Output the [X, Y] coordinate of the center of the cell containing the given text.  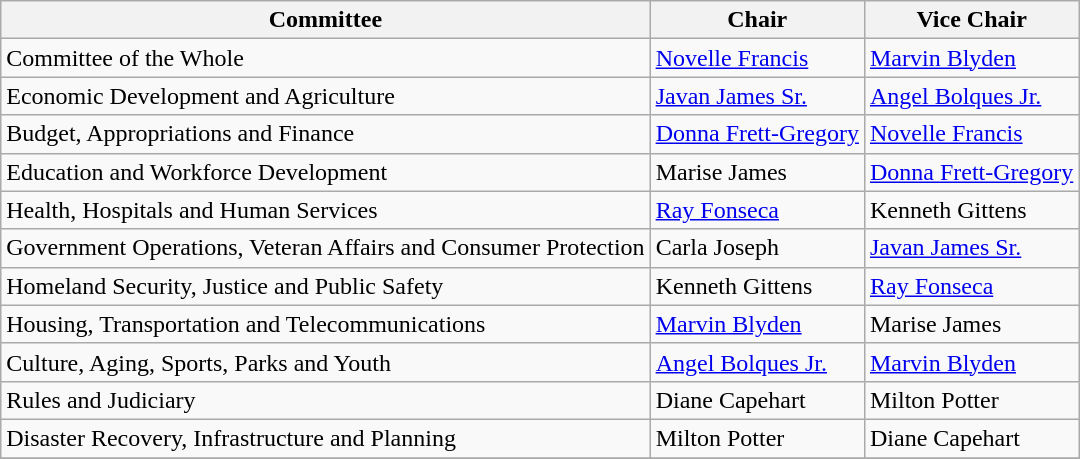
Rules and Judiciary [326, 400]
Chair [757, 20]
Government Operations, Veteran Affairs and Consumer Protection [326, 248]
Economic Development and Agriculture [326, 96]
Culture, Aging, Sports, Parks and Youth [326, 362]
Health, Hospitals and Human Services [326, 210]
Committee of the Whole [326, 58]
Vice Chair [971, 20]
Carla Joseph [757, 248]
Housing, Transportation and Telecommunications [326, 324]
Homeland Security, Justice and Public Safety [326, 286]
Budget, Appropriations and Finance [326, 134]
Disaster Recovery, Infrastructure and Planning [326, 438]
Committee [326, 20]
Education and Workforce Development [326, 172]
